Output the (x, y) coordinate of the center of the cell containing the given text.  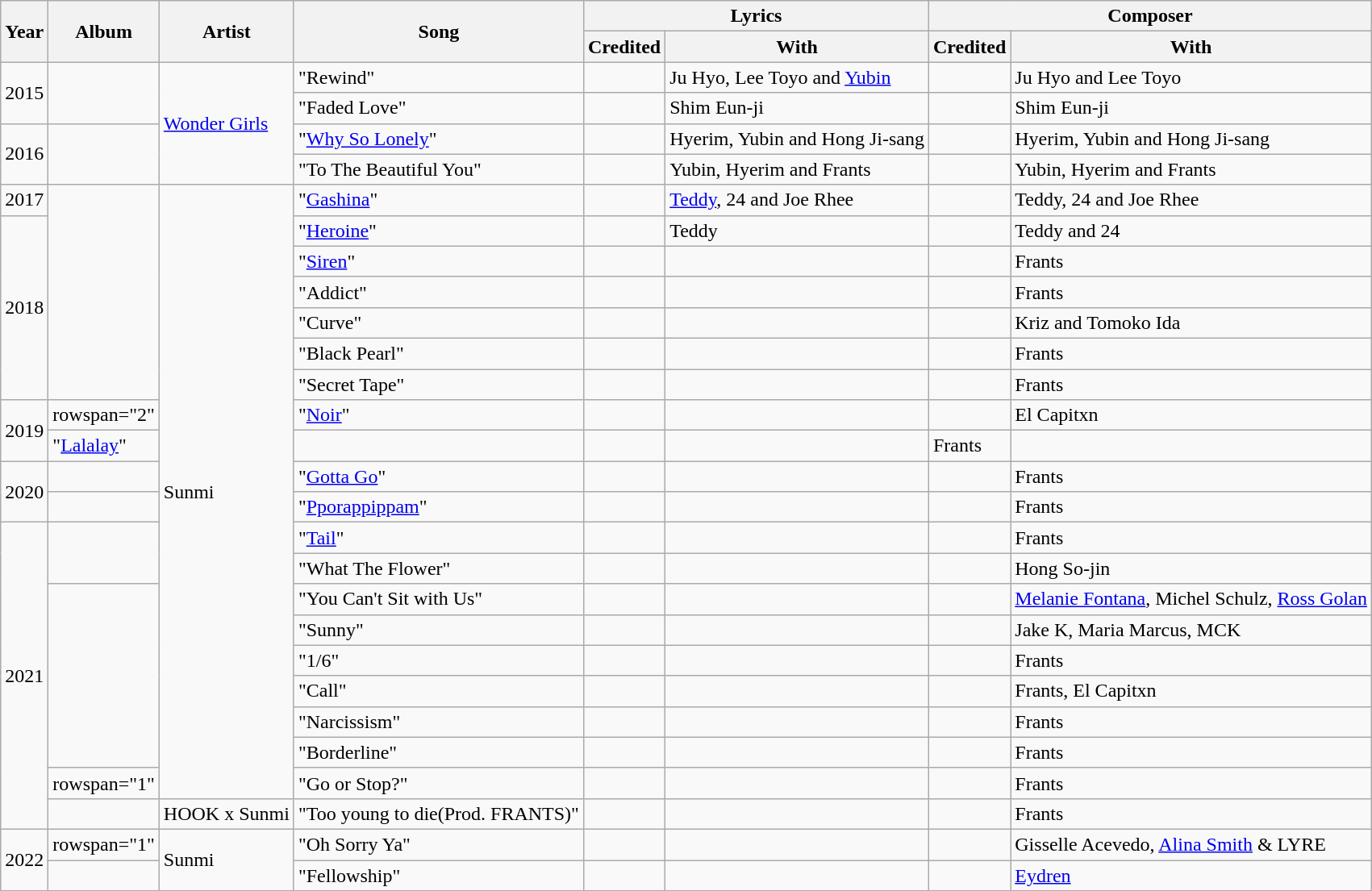
"Call" (439, 691)
"Tail" (439, 538)
Jake K, Maria Marcus, MCK (1191, 630)
2018 (24, 307)
Composer (1150, 16)
HOOK x Sunmi (226, 814)
"Curve" (439, 323)
"Black Pearl" (439, 353)
Teddy and 24 (1191, 231)
"Sunny" (439, 630)
"Secret Tape" (439, 385)
Song (439, 31)
"Heroine" (439, 231)
Melanie Fontana, Michel Schulz, Ross Golan (1191, 599)
"Gotta Go" (439, 477)
"Narcissism" (439, 722)
2019 (24, 431)
2017 (24, 200)
"Noir" (439, 415)
Year (24, 31)
"You Can't Sit with Us" (439, 599)
Artist (226, 31)
"Why So Lonely" (439, 139)
"Lalalay" (104, 446)
Ju Hyo and Lee Toyo (1191, 77)
"To The Beautiful You" (439, 169)
2015 (24, 93)
"Addict" (439, 292)
"Faded Love" (439, 108)
rowspan="2" (104, 415)
"Go or Stop?" (439, 783)
"Siren" (439, 261)
Ju Hyo, Lee Toyo and Yubin (797, 77)
"Pporappippam" (439, 507)
Gisselle Acevedo, Alina Smith & LYRE (1191, 844)
Eydren (1191, 875)
"What The Flower" (439, 568)
2016 (24, 154)
Frants, El Capitxn (1191, 691)
Wonder Girls (226, 123)
El Capitxn (1191, 415)
Hong So-jin (1191, 568)
Album (104, 31)
"Too young to die(Prod. FRANTS)" (439, 814)
"1/6" (439, 660)
"Rewind" (439, 77)
"Borderline" (439, 752)
Lyrics (756, 16)
"Gashina" (439, 200)
2021 (24, 676)
Teddy (797, 231)
"Oh Sorry Ya" (439, 844)
"Fellowship" (439, 875)
2020 (24, 492)
Kriz and Tomoko Ida (1191, 323)
2022 (24, 860)
